Capture the cell that displays the provided text and extract its [x, y] central coordinate. 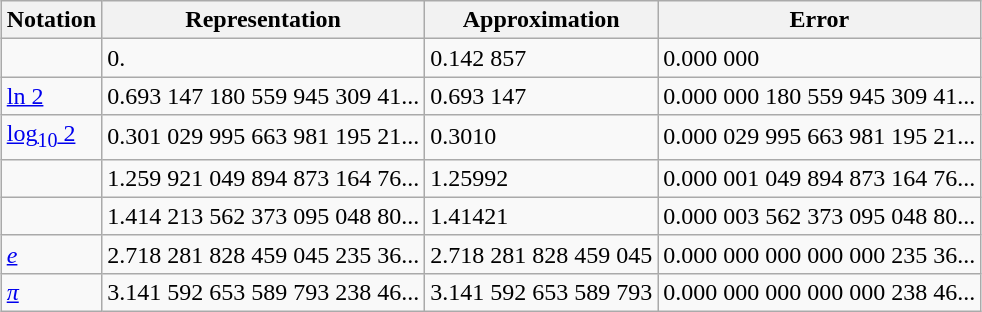
0. [264, 58]
log10 2 [51, 137]
0.000 003 562 373 095 048 80... [820, 216]
0.000 029 995 663 981 195 21... [820, 137]
0.3010 [542, 137]
0.000 000 000 000 000 238 46... [820, 292]
0.000 000 000 000 000 235 36... [820, 254]
0.693 147 [542, 96]
2.718 281 828 459 045 235 36... [264, 254]
Representation [264, 20]
Notation [51, 20]
3.141 592 653 589 793 238 46... [264, 292]
1.41421 [542, 216]
0.000 000 180 559 945 309 41... [820, 96]
e [51, 254]
1.25992 [542, 178]
ln 2 [51, 96]
0.000 000 [820, 58]
3.141 592 653 589 793 [542, 292]
Approximation [542, 20]
Error [820, 20]
1.414 213 562 373 095 048 80... [264, 216]
0.000 001 049 894 873 164 76... [820, 178]
π [51, 292]
0.301 029 995 663 981 195 21... [264, 137]
0.693 147 180 559 945 309 41... [264, 96]
0.142 857 [542, 58]
2.718 281 828 459 045 [542, 254]
1.259 921 049 894 873 164 76... [264, 178]
